Scan for the cell matching the given text and deliver its [X, Y] coordinate at center. 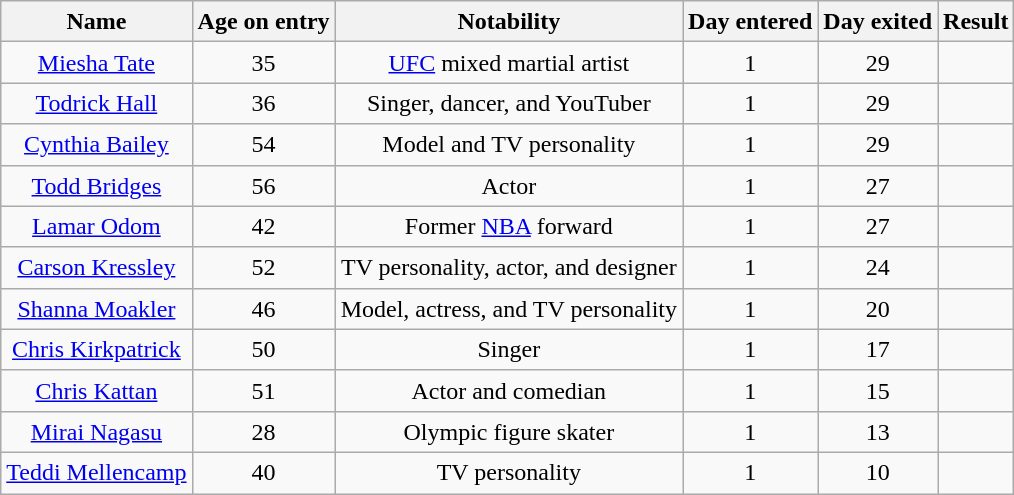
17 [878, 350]
Chris Kirkpatrick [96, 350]
Olympic figure skater [508, 432]
Notability [508, 22]
54 [264, 144]
Model and TV personality [508, 144]
Name [96, 22]
56 [264, 186]
10 [878, 472]
Todd Bridges [96, 186]
Teddi Mellencamp [96, 472]
Actor and comedian [508, 390]
Carson Kressley [96, 268]
20 [878, 308]
Miesha Tate [96, 62]
42 [264, 226]
Todrick Hall [96, 104]
TV personality [508, 472]
Result [976, 22]
46 [264, 308]
Cynthia Bailey [96, 144]
Mirai Nagasu [96, 432]
28 [264, 432]
40 [264, 472]
Singer [508, 350]
Singer, dancer, and YouTuber [508, 104]
Shanna Moakler [96, 308]
Day exited [878, 22]
Day entered [750, 22]
15 [878, 390]
Age on entry [264, 22]
35 [264, 62]
UFC mixed martial artist [508, 62]
Chris Kattan [96, 390]
52 [264, 268]
Lamar Odom [96, 226]
Model, actress, and TV personality [508, 308]
24 [878, 268]
13 [878, 432]
36 [264, 104]
50 [264, 350]
Former NBA forward [508, 226]
Actor [508, 186]
TV personality, actor, and designer [508, 268]
51 [264, 390]
